Locate the cell with the specified text and output its [x, y] center coordinate. 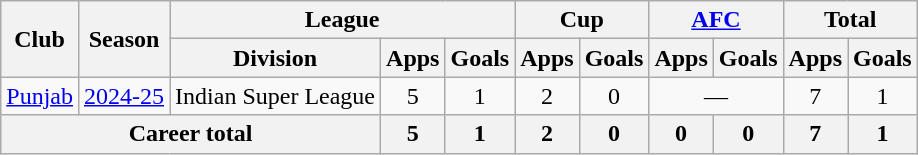
Indian Super League [276, 96]
Season [124, 39]
Career total [191, 134]
League [342, 20]
AFC [716, 20]
2024-25 [124, 96]
Total [850, 20]
Cup [582, 20]
— [716, 96]
Punjab [40, 96]
Division [276, 58]
Club [40, 39]
